Identify which cell holds the provided text, then report its (X, Y) central coordinate. 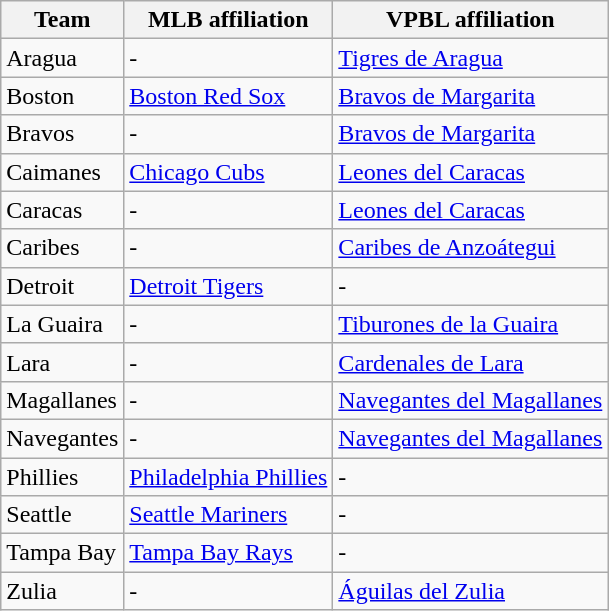
Boston Red Sox (228, 96)
La Guaira (62, 324)
Zulia (62, 591)
Magallanes (62, 400)
Aragua (62, 58)
MLB affiliation (228, 20)
Detroit (62, 286)
Seattle Mariners (228, 515)
Detroit Tigers (228, 286)
Águilas del Zulia (470, 591)
Tampa Bay (62, 553)
Cardenales de Lara (470, 362)
Lara (62, 362)
Caribes (62, 248)
Caracas (62, 210)
VPBL affiliation (470, 20)
Navegantes (62, 438)
Boston (62, 96)
Tiburones de la Guaira (470, 324)
Bravos (62, 134)
Seattle (62, 515)
Chicago Cubs (228, 172)
Philadelphia Phillies (228, 477)
Team (62, 20)
Caimanes (62, 172)
Phillies (62, 477)
Caribes de Anzoátegui (470, 248)
Tigres de Aragua (470, 58)
Tampa Bay Rays (228, 553)
